Return (X, Y) of the center of cell containing provided text 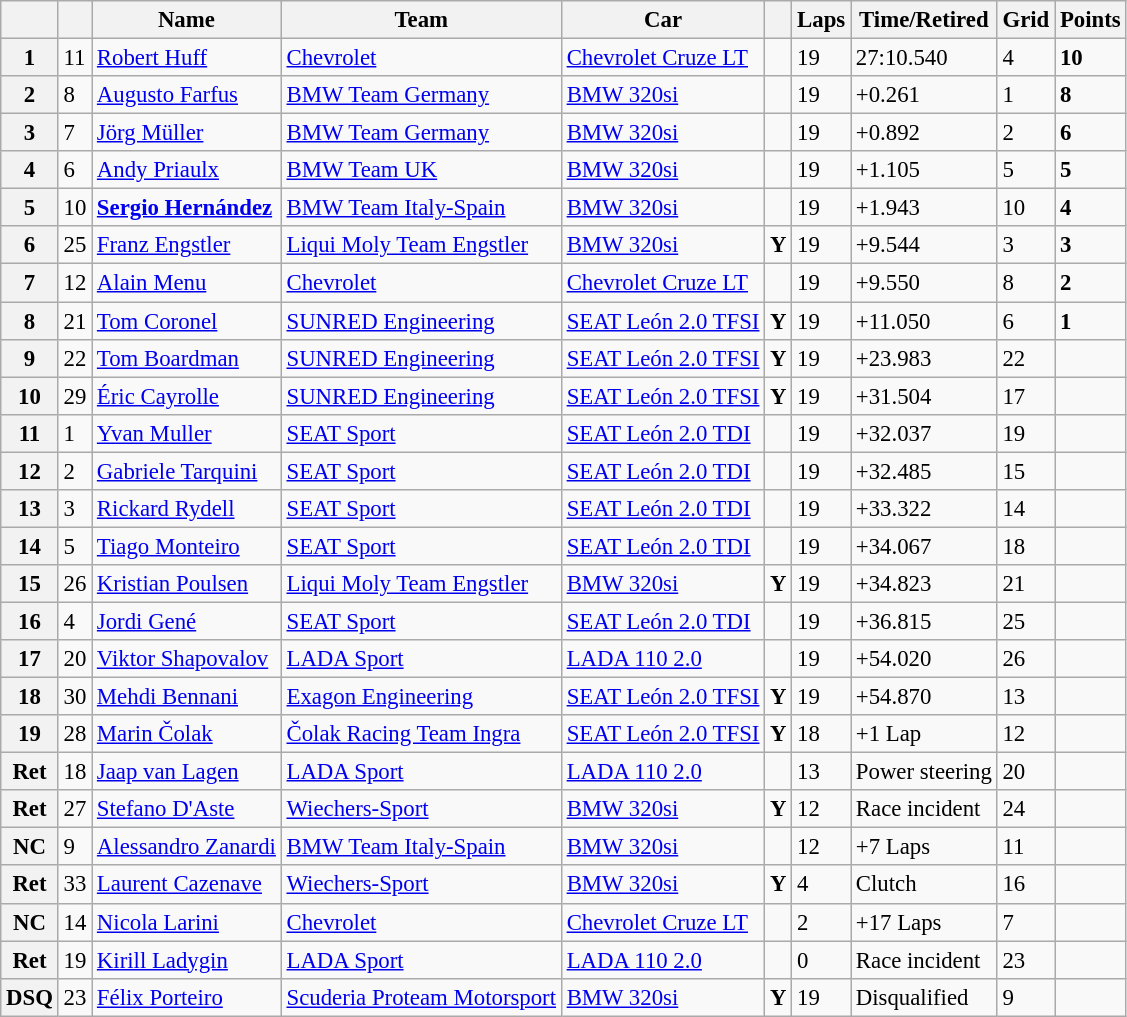
Alessandro Zanardi (187, 847)
+54.020 (924, 659)
Franz Engstler (187, 245)
+9.550 (924, 283)
Čolak Racing Team Ingra (421, 734)
0 (822, 960)
Jordi Gené (187, 621)
Power steering (924, 772)
+1.943 (924, 208)
Nicola Larini (187, 922)
+9.544 (924, 245)
Rickard Rydell (187, 509)
Sergio Hernández (187, 208)
+23.983 (924, 358)
DSQ (30, 997)
+1 Lap (924, 734)
+11.050 (924, 321)
Jörg Müller (187, 133)
Alain Menu (187, 283)
Scuderia Proteam Motorsport (421, 997)
+34.823 (924, 584)
Jaap van Lagen (187, 772)
Name (187, 20)
Clutch (924, 885)
+54.870 (924, 697)
+0.892 (924, 133)
Viktor Shapovalov (187, 659)
+36.815 (924, 621)
+33.322 (924, 509)
Tom Coronel (187, 321)
+7 Laps (924, 847)
+32.485 (924, 471)
Grid (1026, 20)
+1.105 (924, 170)
BMW Team UK (421, 170)
Mehdi Bennani (187, 697)
Disqualified (924, 997)
29 (74, 396)
28 (74, 734)
Tiago Monteiro (187, 546)
Stefano D'Aste (187, 809)
Car (662, 20)
Marin Čolak (187, 734)
Augusto Farfus (187, 95)
Tom Boardman (187, 358)
Team (421, 20)
Kristian Poulsen (187, 584)
27:10.540 (924, 58)
Éric Cayrolle (187, 396)
Kirill Ladygin (187, 960)
Points (1090, 20)
24 (1026, 809)
+17 Laps (924, 922)
+34.067 (924, 546)
+31.504 (924, 396)
Félix Porteiro (187, 997)
Laurent Cazenave (187, 885)
+0.261 (924, 95)
27 (74, 809)
Yvan Muller (187, 433)
Exagon Engineering (421, 697)
33 (74, 885)
Robert Huff (187, 58)
30 (74, 697)
Time/Retired (924, 20)
Laps (822, 20)
Andy Priaulx (187, 170)
Gabriele Tarquini (187, 471)
+32.037 (924, 433)
